Scan for the cell matching the given text and deliver its (X, Y) coordinate at center. 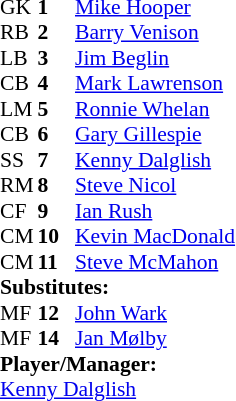
3 (57, 58)
Steve McMahon (155, 262)
10 (57, 237)
RB (19, 33)
Steve Nicol (155, 185)
11 (57, 262)
Player/Manager: (118, 364)
LM (19, 109)
14 (57, 339)
Barry Venison (155, 33)
4 (57, 83)
Ronnie Whelan (155, 109)
Kevin MacDonald (155, 237)
12 (57, 313)
Jan Mølby (155, 339)
6 (57, 135)
7 (57, 160)
8 (57, 185)
Gary Gillespie (155, 135)
CF (19, 211)
SS (19, 160)
5 (57, 109)
John Wark (155, 313)
LB (19, 58)
Jim Beglin (155, 58)
RM (19, 185)
Ian Rush (155, 211)
9 (57, 211)
Substitutes: (118, 287)
Mark Lawrenson (155, 83)
2 (57, 33)
Kenny Dalglish (155, 160)
